Provide the [x, y] coordinate of the cell's center where the given text is located.  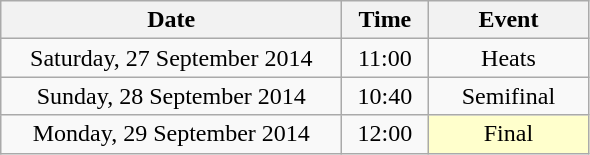
Date [172, 20]
Final [508, 134]
Sunday, 28 September 2014 [172, 96]
10:40 [385, 96]
12:00 [385, 134]
Heats [508, 58]
Time [385, 20]
Monday, 29 September 2014 [172, 134]
Semifinal [508, 96]
Saturday, 27 September 2014 [172, 58]
11:00 [385, 58]
Event [508, 20]
